Locate the cell with the specified text and output its (X, Y) center coordinate. 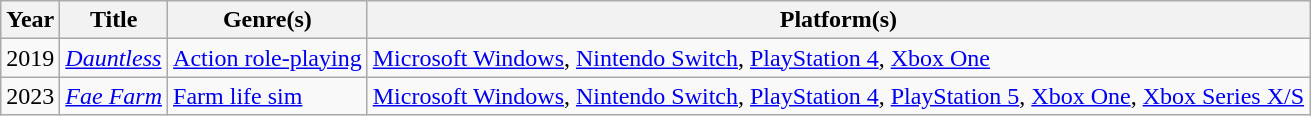
Farm life sim (268, 96)
Action role-playing (268, 58)
Title (114, 20)
Platform(s) (838, 20)
Microsoft Windows, Nintendo Switch, PlayStation 4, PlayStation 5, Xbox One, Xbox Series X/S (838, 96)
Year (30, 20)
Dauntless (114, 58)
2019 (30, 58)
Genre(s) (268, 20)
Fae Farm (114, 96)
Microsoft Windows, Nintendo Switch, PlayStation 4, Xbox One (838, 58)
2023 (30, 96)
